For the text-containing cell, return its midpoint in (X, Y) coordinate format. 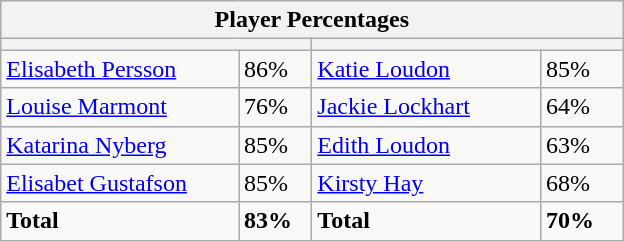
Louise Marmont (120, 107)
Edith Loudon (426, 145)
Elisabeth Persson (120, 69)
Kirsty Hay (426, 183)
Elisabet Gustafson (120, 183)
63% (581, 145)
Jackie Lockhart (426, 107)
Katie Loudon (426, 69)
Katarina Nyberg (120, 145)
83% (276, 221)
Player Percentages (312, 20)
64% (581, 107)
70% (581, 221)
68% (581, 183)
86% (276, 69)
76% (276, 107)
